From the cell containing the given text, extract its center point as (X, Y) coordinate. 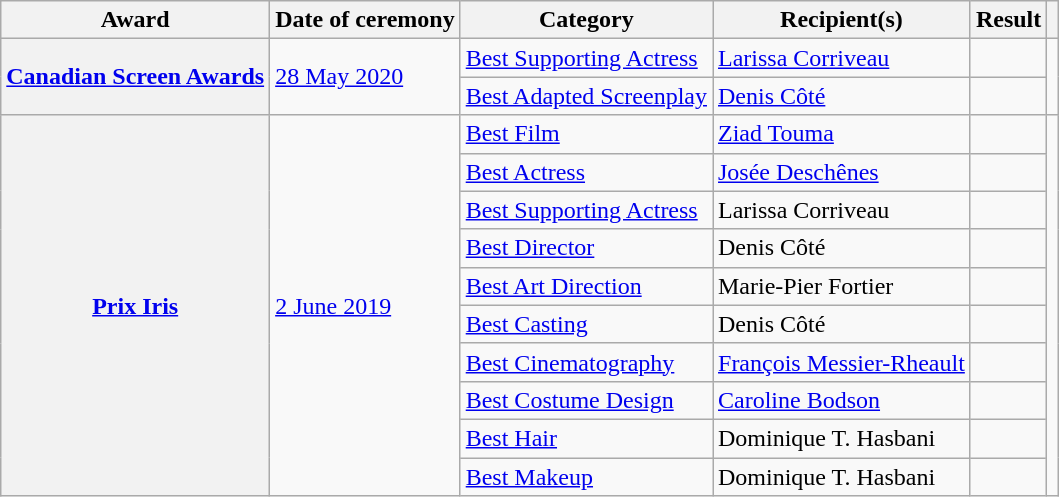
François Messier-Rheault (841, 362)
Result (1008, 20)
Category (586, 20)
Best Costume Design (586, 400)
Best Director (586, 248)
28 May 2020 (366, 77)
Canadian Screen Awards (136, 77)
Best Makeup (586, 477)
Recipient(s) (841, 20)
Best Cinematography (586, 362)
Date of ceremony (366, 20)
Caroline Bodson (841, 400)
Ziad Touma (841, 134)
Award (136, 20)
Best Casting (586, 324)
2 June 2019 (366, 306)
Best Art Direction (586, 286)
Best Hair (586, 438)
Best Film (586, 134)
Marie-Pier Fortier (841, 286)
Best Adapted Screenplay (586, 96)
Josée Deschênes (841, 172)
Prix Iris (136, 306)
Best Actress (586, 172)
